Return the (X, Y) coordinate for the center point of the cell that contains the specified text.  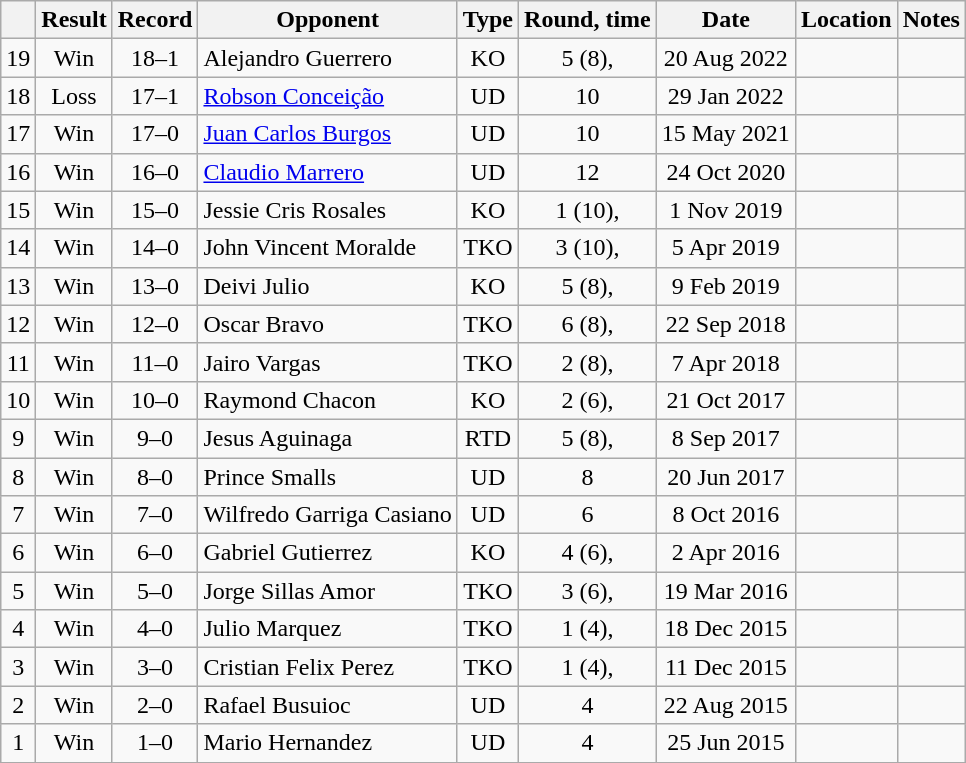
Opponent (328, 20)
7 Apr 2018 (726, 362)
17–1 (155, 96)
Jesus Aguinaga (328, 438)
18 Dec 2015 (726, 629)
Prince Smalls (328, 477)
1 (10), (588, 210)
18–1 (155, 58)
3 (6), (588, 591)
8 Sep 2017 (726, 438)
17–0 (155, 134)
15 (18, 210)
Wilfredo Garriga Casiano (328, 515)
16–0 (155, 172)
7 (18, 515)
19 Mar 2016 (726, 591)
13–0 (155, 286)
3–0 (155, 667)
Jorge Sillas Amor (328, 591)
John Vincent Moralde (328, 248)
Result (74, 20)
Notes (931, 20)
11 Dec 2015 (726, 667)
3 (18, 667)
4–0 (155, 629)
9 Feb 2019 (726, 286)
13 (18, 286)
11–0 (155, 362)
16 (18, 172)
9–0 (155, 438)
14 (18, 248)
22 Sep 2018 (726, 324)
Location (846, 20)
5 Apr 2019 (726, 248)
10–0 (155, 400)
3 (10), (588, 248)
9 (18, 438)
Jessie Cris Rosales (328, 210)
20 Aug 2022 (726, 58)
6–0 (155, 553)
12–0 (155, 324)
Oscar Bravo (328, 324)
Robson Conceição (328, 96)
Deivi Julio (328, 286)
2–0 (155, 705)
1–0 (155, 743)
Date (726, 20)
22 Aug 2015 (726, 705)
Julio Marquez (328, 629)
RTD (488, 438)
5 (18, 591)
Round, time (588, 20)
5–0 (155, 591)
25 Jun 2015 (726, 743)
21 Oct 2017 (726, 400)
Mario Hernandez (328, 743)
15 May 2021 (726, 134)
Loss (74, 96)
19 (18, 58)
2 (18, 705)
8–0 (155, 477)
14–0 (155, 248)
1 Nov 2019 (726, 210)
Record (155, 20)
Raymond Chacon (328, 400)
7–0 (155, 515)
1 (18, 743)
11 (18, 362)
20 Jun 2017 (726, 477)
Claudio Marrero (328, 172)
2 (6), (588, 400)
6 (8), (588, 324)
Rafael Busuioc (328, 705)
2 (8), (588, 362)
Jairo Vargas (328, 362)
8 Oct 2016 (726, 515)
18 (18, 96)
24 Oct 2020 (726, 172)
29 Jan 2022 (726, 96)
Alejandro Guerrero (328, 58)
17 (18, 134)
15–0 (155, 210)
2 Apr 2016 (726, 553)
Juan Carlos Burgos (328, 134)
4 (6), (588, 553)
Type (488, 20)
Gabriel Gutierrez (328, 553)
Cristian Felix Perez (328, 667)
